Pinpoint the cell where the given text exists, returning its (x, y) midpoint coordinate. 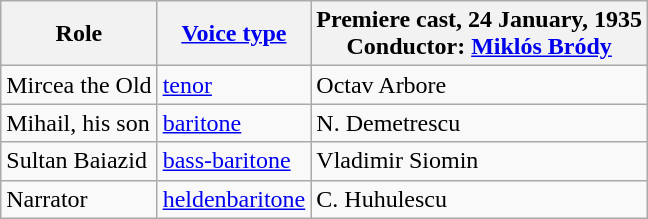
N. Demetrescu (480, 123)
Narrator (79, 199)
Vladimir Siomin (480, 161)
bass-baritone (234, 161)
Mihail, his son (79, 123)
Sultan Baiazid (79, 161)
Premiere cast, 24 January, 1935Conductor: Miklós Bródy (480, 34)
baritone (234, 123)
Octav Arbore (480, 85)
Mircea the Old (79, 85)
C. Huhulescu (480, 199)
heldenbaritone (234, 199)
tenor (234, 85)
Voice type (234, 34)
Role (79, 34)
